From the cell containing the given text, extract its center point as (x, y) coordinate. 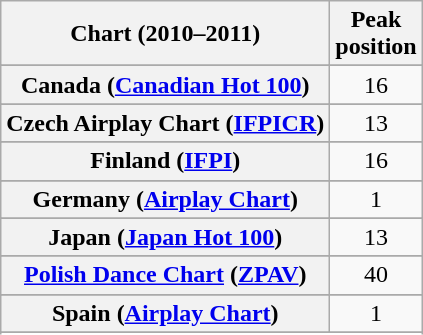
Germany (Airplay Chart) (166, 199)
Polish Dance Chart (ZPAV) (166, 275)
Finland (IFPI) (166, 161)
Japan (Japan Hot 100) (166, 237)
40 (376, 275)
Czech Airplay Chart (IFPICR) (166, 123)
Spain (Airplay Chart) (166, 313)
Canada (Canadian Hot 100) (166, 85)
Peakposition (376, 34)
Chart (2010–2011) (166, 34)
